Output the [x, y] coordinate of the center of the cell containing the given text.  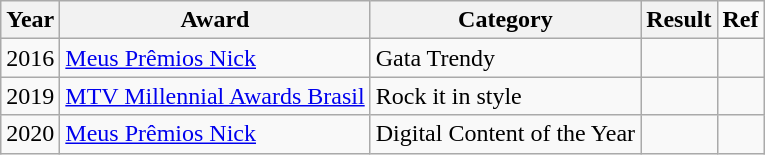
Digital Content of the Year [505, 134]
2020 [30, 134]
Category [505, 20]
Ref [740, 20]
Result [679, 20]
Year [30, 20]
MTV Millennial Awards Brasil [215, 96]
Gata Trendy [505, 58]
2016 [30, 58]
Rock it in style [505, 96]
Award [215, 20]
2019 [30, 96]
